Capture the cell that displays the provided text and extract its [x, y] central coordinate. 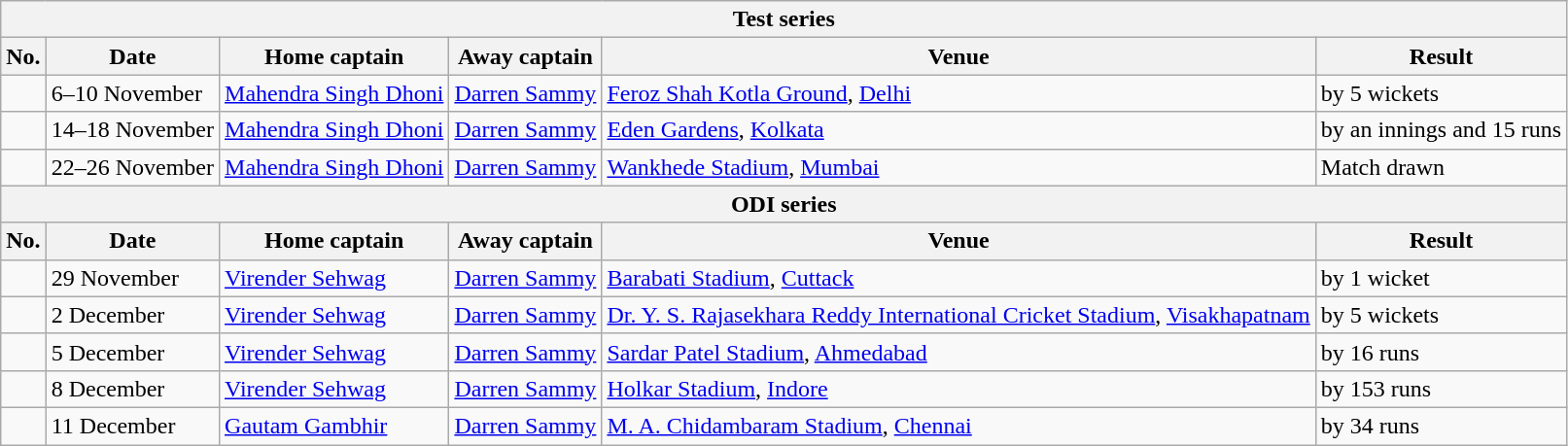
Gautam Gambhir [334, 426]
Feroz Shah Kotla Ground, Delhi [958, 93]
by 34 runs [1441, 426]
Barabati Stadium, Cuttack [958, 278]
2 December [132, 315]
8 December [132, 389]
by 16 runs [1441, 352]
14–18 November [132, 130]
M. A. Chidambaram Stadium, Chennai [958, 426]
29 November [132, 278]
Match drawn [1441, 167]
by 153 runs [1441, 389]
Eden Gardens, Kolkata [958, 130]
by 1 wicket [1441, 278]
5 December [132, 352]
Wankhede Stadium, Mumbai [958, 167]
6–10 November [132, 93]
by an innings and 15 runs [1441, 130]
Sardar Patel Stadium, Ahmedabad [958, 352]
Test series [784, 19]
11 December [132, 426]
22–26 November [132, 167]
Holkar Stadium, Indore [958, 389]
Dr. Y. S. Rajasekhara Reddy International Cricket Stadium, Visakhapatnam [958, 315]
ODI series [784, 204]
